Search for the cell housing the specified text and yield its (X, Y) center coordinate. 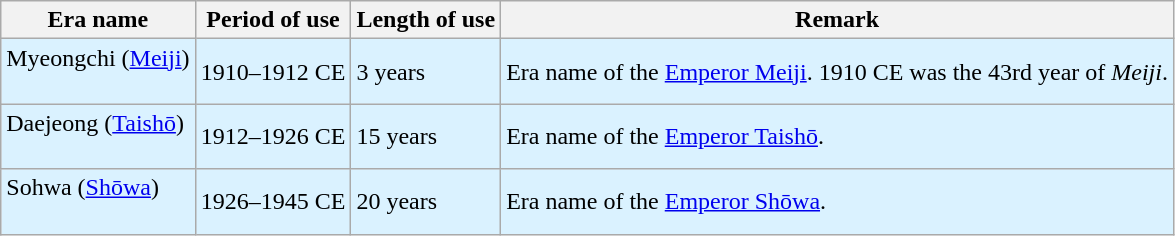
Period of use (273, 20)
Sohwa (Shōwa) (98, 202)
Length of use (426, 20)
1910–1912 CE (273, 72)
1926–1945 CE (273, 202)
Era name of the Emperor Taishō. (838, 136)
3 years (426, 72)
15 years (426, 136)
Era name of the Emperor Meiji. 1910 CE was the 43rd year of Meiji. (838, 72)
20 years (426, 202)
Remark (838, 20)
1912–1926 CE (273, 136)
Era name (98, 20)
Daejeong (Taishō) (98, 136)
Myeongchi (Meiji) (98, 72)
Era name of the Emperor Shōwa. (838, 202)
